Return the (X, Y) coordinate for the center point of the cell that contains the specified text.  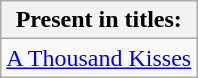
Present in titles: (99, 20)
A Thousand Kisses (99, 58)
